Scan for the cell matching the given text and deliver its (X, Y) coordinate at center. 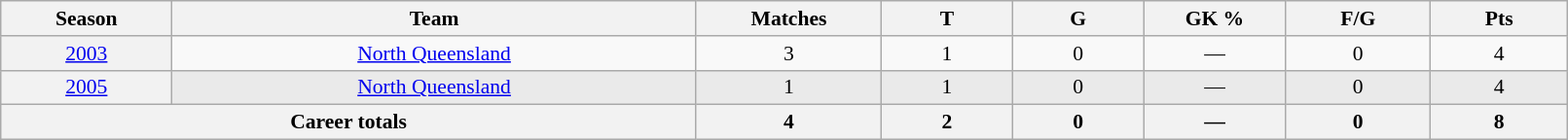
T (948, 18)
2005 (87, 87)
Team (434, 18)
Career totals (348, 122)
8 (1499, 122)
Matches (788, 18)
2 (948, 122)
GK % (1215, 18)
2003 (87, 53)
F/G (1358, 18)
G (1078, 18)
3 (788, 53)
Pts (1499, 18)
Season (87, 18)
